Search for the cell housing the specified text and yield its [x, y] center coordinate. 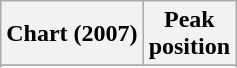
Peakposition [189, 34]
Chart (2007) [72, 34]
